Find where the given text appears and provide that cell's center as [X, Y] coordinate. 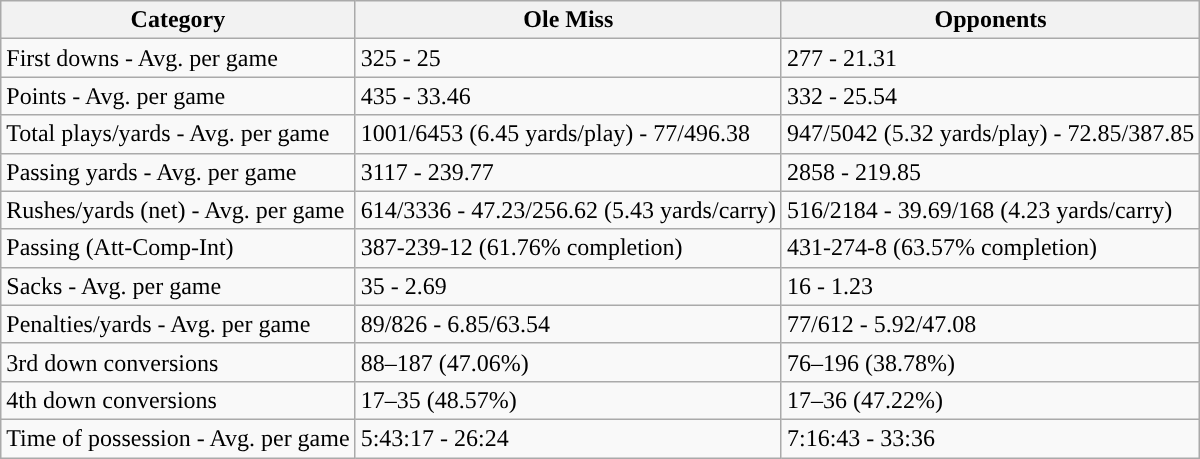
35 - 2.69 [568, 286]
3rd down conversions [178, 362]
277 - 21.31 [990, 58]
Time of possession - Avg. per game [178, 438]
Passing (Att-Comp-Int) [178, 248]
614/3336 - 47.23/256.62 (5.43 yards/carry) [568, 210]
435 - 33.46 [568, 96]
Sacks - Avg. per game [178, 286]
Passing yards - Avg. per game [178, 172]
Total plays/yards - Avg. per game [178, 134]
77/612 - 5.92/47.08 [990, 324]
3117 - 239.77 [568, 172]
1001/6453 (6.45 yards/play) - 77/496.38 [568, 134]
88–187 (47.06%) [568, 362]
17–36 (47.22%) [990, 400]
Rushes/yards (net) - Avg. per game [178, 210]
16 - 1.23 [990, 286]
17–35 (48.57%) [568, 400]
5:43:17 - 26:24 [568, 438]
Penalties/yards - Avg. per game [178, 324]
325 - 25 [568, 58]
332 - 25.54 [990, 96]
516/2184 - 39.69/168 (4.23 yards/carry) [990, 210]
2858 - 219.85 [990, 172]
76–196 (38.78%) [990, 362]
431-274-8 (63.57% completion) [990, 248]
Category [178, 20]
Opponents [990, 20]
First downs - Avg. per game [178, 58]
Points - Avg. per game [178, 96]
89/826 - 6.85/63.54 [568, 324]
387-239-12 (61.76% completion) [568, 248]
7:16:43 - 33:36 [990, 438]
4th down conversions [178, 400]
Ole Miss [568, 20]
947/5042 (5.32 yards/play) - 72.85/387.85 [990, 134]
